Provide the [X, Y] coordinate of the cell's center where the given text is located.  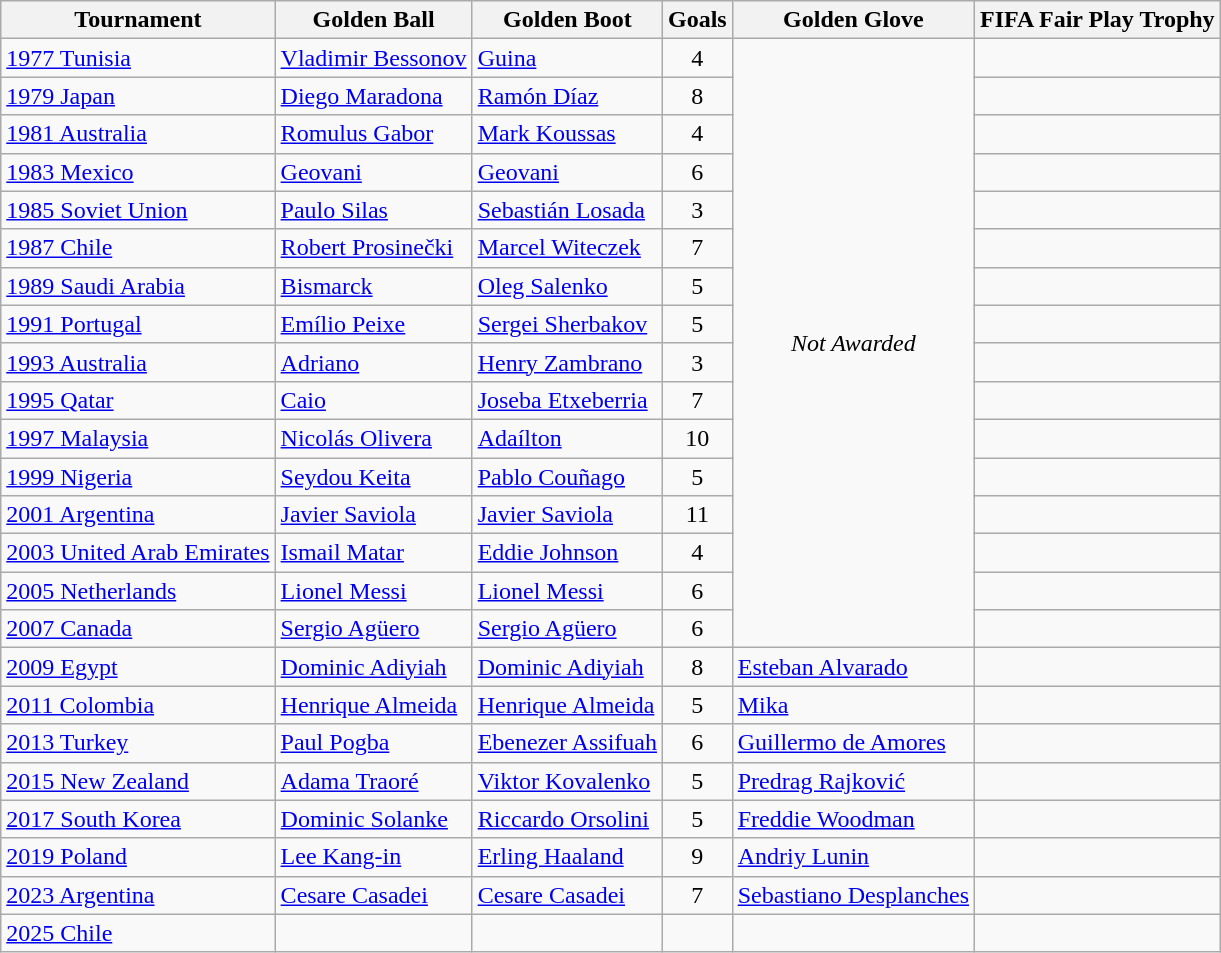
Golden Ball [374, 20]
Seydou Keita [374, 477]
Ebenezer Assifuah [567, 743]
Marcel Witeczek [567, 248]
Adama Traoré [374, 781]
FIFA Fair Play Trophy [1098, 20]
Nicolás Olivera [374, 438]
Adriano [374, 362]
Golden Boot [567, 20]
Caio [374, 400]
Adaílton [567, 438]
Romulus Gabor [374, 134]
10 [697, 438]
Tournament [138, 20]
11 [697, 515]
Lee Kang-in [374, 857]
Golden Glove [853, 20]
1995 Qatar [138, 400]
2017 South Korea [138, 819]
Esteban Alvarado [853, 667]
1997 Malaysia [138, 438]
Sebastián Losada [567, 210]
Henry Zambrano [567, 362]
Andriy Lunin [853, 857]
2001 Argentina [138, 515]
2011 Colombia [138, 705]
2023 Argentina [138, 895]
Guillermo de Amores [853, 743]
Diego Maradona [374, 96]
Sebastiano Desplanches [853, 895]
2015 New Zealand [138, 781]
Eddie Johnson [567, 553]
2025 Chile [138, 933]
1979 Japan [138, 96]
2005 Netherlands [138, 591]
Joseba Etxeberria [567, 400]
Dominic Solanke [374, 819]
2019 Poland [138, 857]
Guina [567, 58]
Not Awarded [853, 344]
1985 Soviet Union [138, 210]
Goals [697, 20]
Riccardo Orsolini [567, 819]
2009 Egypt [138, 667]
9 [697, 857]
Paul Pogba [374, 743]
Erling Haaland [567, 857]
1999 Nigeria [138, 477]
2013 Turkey [138, 743]
Ismail Matar [374, 553]
Vladimir Bessonov [374, 58]
Mark Koussas [567, 134]
1993 Australia [138, 362]
Paulo Silas [374, 210]
2007 Canada [138, 629]
1983 Mexico [138, 172]
2003 United Arab Emirates [138, 553]
Mika [853, 705]
Sergei Sherbakov [567, 324]
Pablo Couñago [567, 477]
1987 Chile [138, 248]
1977 Tunisia [138, 58]
1989 Saudi Arabia [138, 286]
Bismarck [374, 286]
Ramón Díaz [567, 96]
1991 Portugal [138, 324]
Robert Prosinečki [374, 248]
1981 Australia [138, 134]
Viktor Kovalenko [567, 781]
Oleg Salenko [567, 286]
Predrag Rajković [853, 781]
Emílio Peixe [374, 324]
Freddie Woodman [853, 819]
